Determine the [X, Y] coordinate at the center of the cell enclosing the given text.  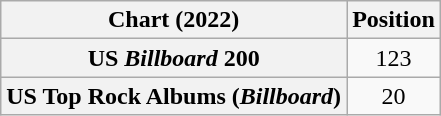
20 [394, 96]
US Top Rock Albums (Billboard) [174, 96]
123 [394, 58]
US Billboard 200 [174, 58]
Position [394, 20]
Chart (2022) [174, 20]
